Extract the [x, y] coordinate from the center of the cell holding the provided text.  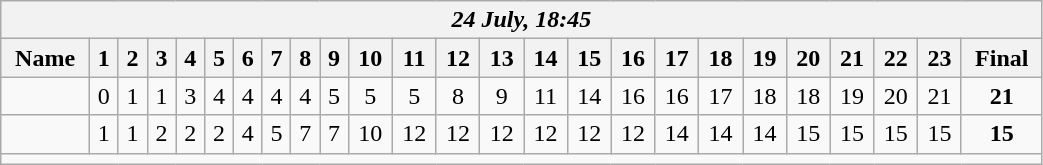
23 [940, 58]
13 [502, 58]
Name [46, 58]
24 July, 18:45 [522, 20]
0 [104, 96]
22 [896, 58]
Final [1002, 58]
6 [248, 58]
